For the text-containing cell, return its midpoint in (x, y) coordinate format. 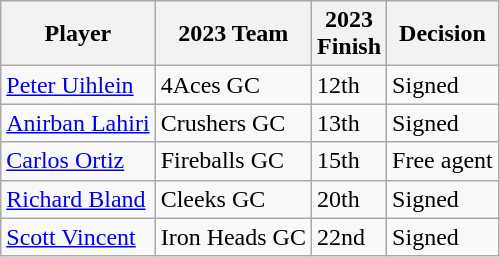
Cleeks GC (233, 199)
Iron Heads GC (233, 237)
22nd (348, 237)
Player (78, 34)
Richard Bland (78, 199)
12th (348, 85)
Fireballs GC (233, 161)
Decision (443, 34)
Scott Vincent (78, 237)
Free agent (443, 161)
Carlos Ortiz (78, 161)
Peter Uihlein (78, 85)
2023Finish (348, 34)
20th (348, 199)
Crushers GC (233, 123)
13th (348, 123)
Anirban Lahiri (78, 123)
15th (348, 161)
4Aces GC (233, 85)
2023 Team (233, 34)
